Locate the cell with the specified text and output its [x, y] center coordinate. 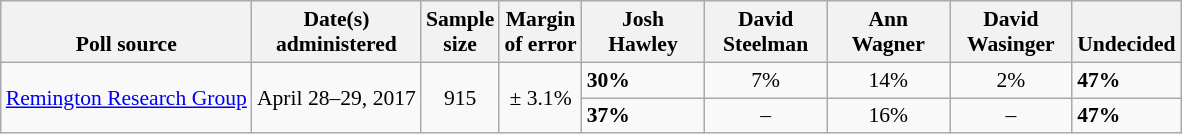
Poll source [126, 32]
16% [888, 116]
Samplesize [460, 32]
April 28–29, 2017 [336, 98]
Undecided [1126, 32]
915 [460, 98]
DavidWasinger [1012, 32]
AnnWagner [888, 32]
JoshHawley [644, 32]
7% [766, 80]
DavidSteelman [766, 32]
37% [644, 116]
± 3.1% [540, 98]
Remington Research Group [126, 98]
30% [644, 80]
Date(s)administered [336, 32]
Marginof error [540, 32]
2% [1012, 80]
14% [888, 80]
